For the text-containing cell, return its midpoint in [X, Y] coordinate format. 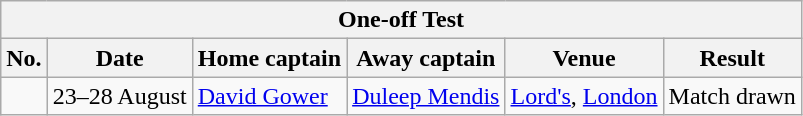
Away captain [426, 58]
No. [24, 58]
David Gower [269, 96]
Date [120, 58]
23–28 August [120, 96]
Duleep Mendis [426, 96]
One-off Test [402, 20]
Home captain [269, 58]
Match drawn [732, 96]
Result [732, 58]
Lord's, London [584, 96]
Venue [584, 58]
